Scan for the cell matching the given text and deliver its (X, Y) coordinate at center. 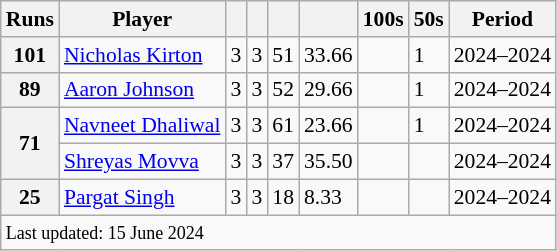
100s (384, 19)
18 (283, 197)
Pargat Singh (142, 197)
Nicholas Kirton (142, 55)
Aaron Johnson (142, 90)
101 (30, 55)
23.66 (328, 126)
Runs (30, 19)
37 (283, 162)
50s (429, 19)
Player (142, 19)
71 (30, 144)
Navneet Dhaliwal (142, 126)
8.33 (328, 197)
Last updated: 15 June 2024 (278, 233)
51 (283, 55)
25 (30, 197)
89 (30, 90)
Shreyas Movva (142, 162)
Period (502, 19)
29.66 (328, 90)
61 (283, 126)
35.50 (328, 162)
33.66 (328, 55)
52 (283, 90)
